Determine the (X, Y) coordinate at the center of the cell enclosing the given text.  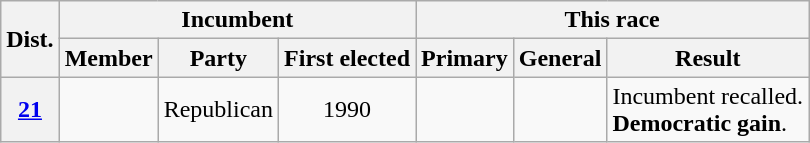
Republican (218, 110)
General (560, 58)
This race (612, 20)
Incumbent recalled.Democratic gain. (708, 110)
Primary (465, 58)
First elected (348, 58)
Dist. (30, 39)
1990 (348, 110)
Incumbent (237, 20)
Party (218, 58)
Member (108, 58)
21 (30, 110)
Result (708, 58)
